Search for the cell housing the specified text and yield its [x, y] center coordinate. 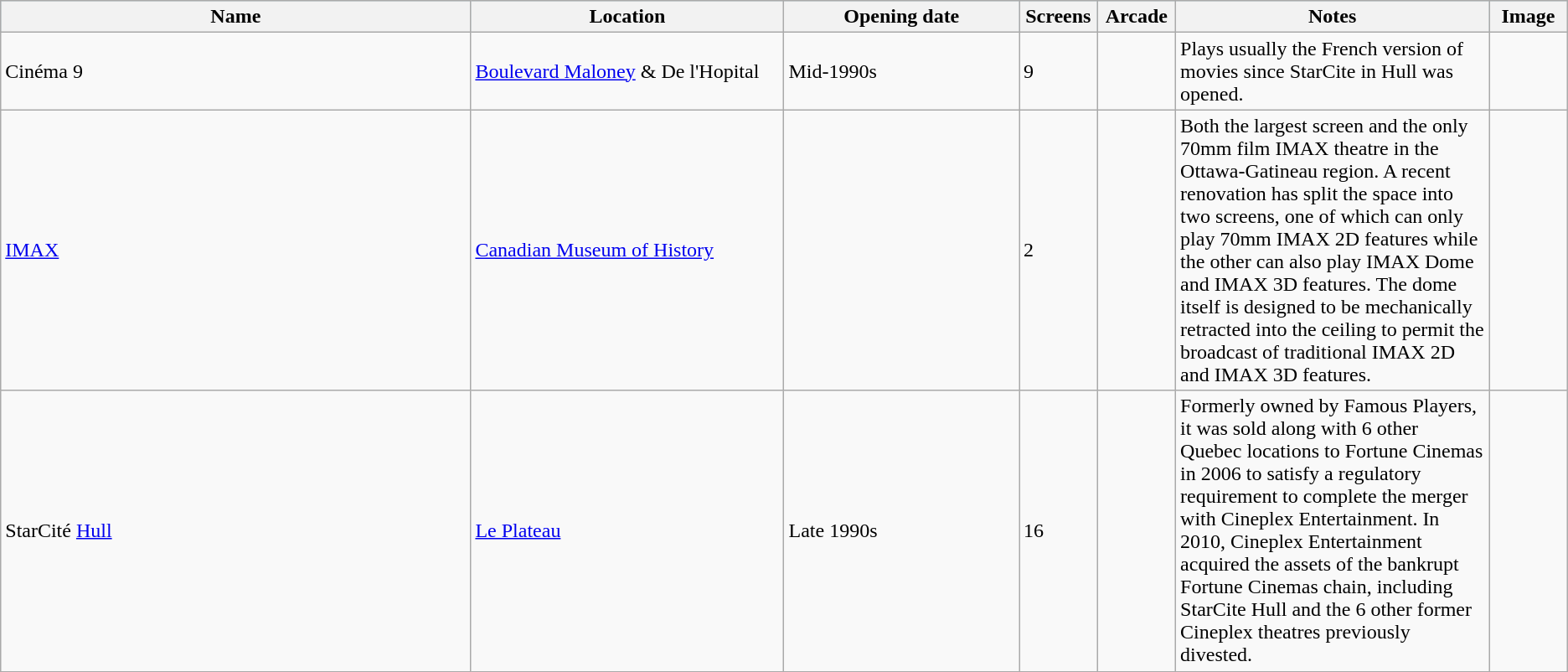
2 [1059, 250]
Name [236, 17]
Mid-1990s [901, 71]
Opening date [901, 17]
16 [1059, 531]
Boulevard Maloney & De l'Hopital [627, 71]
Notes [1333, 17]
9 [1059, 71]
Plays usually the French version of movies since StarCite in Hull was opened. [1333, 71]
Image [1529, 17]
StarCité Hull [236, 531]
Screens [1059, 17]
Le Plateau [627, 531]
Location [627, 17]
Cinéma 9 [236, 71]
Canadian Museum of History [627, 250]
Late 1990s [901, 531]
Arcade [1137, 17]
IMAX [236, 250]
